Return the (X, Y) coordinate for the center point of the cell that contains the specified text.  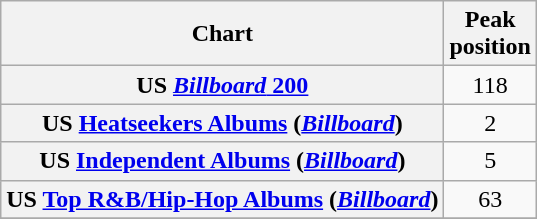
US Heatseekers Albums (Billboard) (222, 123)
US Billboard 200 (222, 85)
Peakposition (490, 34)
118 (490, 85)
US Top R&B/Hip-Hop Albums (Billboard) (222, 199)
5 (490, 161)
2 (490, 123)
63 (490, 199)
US Independent Albums (Billboard) (222, 161)
Chart (222, 34)
